Return the (x, y) coordinate for the center point of the cell that contains the specified text.  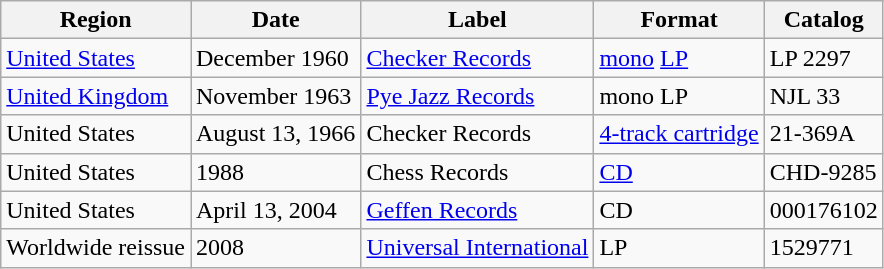
Chess Records (478, 172)
NJL 33 (824, 96)
CHD-9285 (824, 172)
United Kingdom (96, 96)
Label (478, 20)
Catalog (824, 20)
000176102 (824, 210)
Worldwide reissue (96, 248)
November 1963 (275, 96)
Pye Jazz Records (478, 96)
LP 2297 (824, 58)
4-track cartridge (679, 134)
Universal International (478, 248)
21-369A (824, 134)
Region (96, 20)
Format (679, 20)
April 13, 2004 (275, 210)
1529771 (824, 248)
Date (275, 20)
1988 (275, 172)
August 13, 1966 (275, 134)
LP (679, 248)
December 1960 (275, 58)
2008 (275, 248)
Geffen Records (478, 210)
